Return (x, y) of the center of cell containing provided text 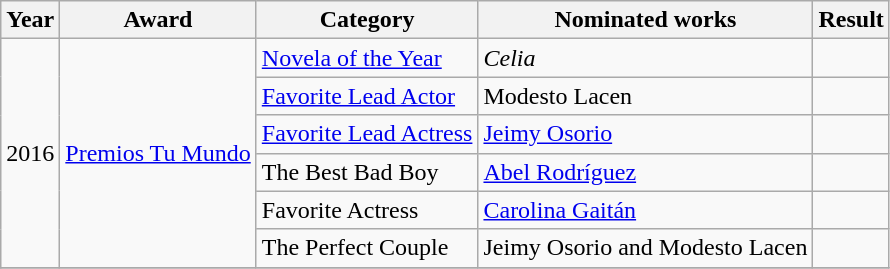
Category (367, 20)
Favorite Lead Actor (367, 96)
Carolina Gaitán (646, 210)
Result (851, 20)
Abel Rodríguez (646, 172)
Modesto Lacen (646, 96)
Premios Tu Mundo (158, 153)
Jeimy Osorio and Modesto Lacen (646, 248)
Jeimy Osorio (646, 134)
The Perfect Couple (367, 248)
Celia (646, 58)
Favorite Lead Actress (367, 134)
Year (30, 20)
Novela of the Year (367, 58)
Award (158, 20)
Favorite Actress (367, 210)
The Best Bad Boy (367, 172)
2016 (30, 153)
Nominated works (646, 20)
